Find where the given text appears and provide that cell's center as (X, Y) coordinate. 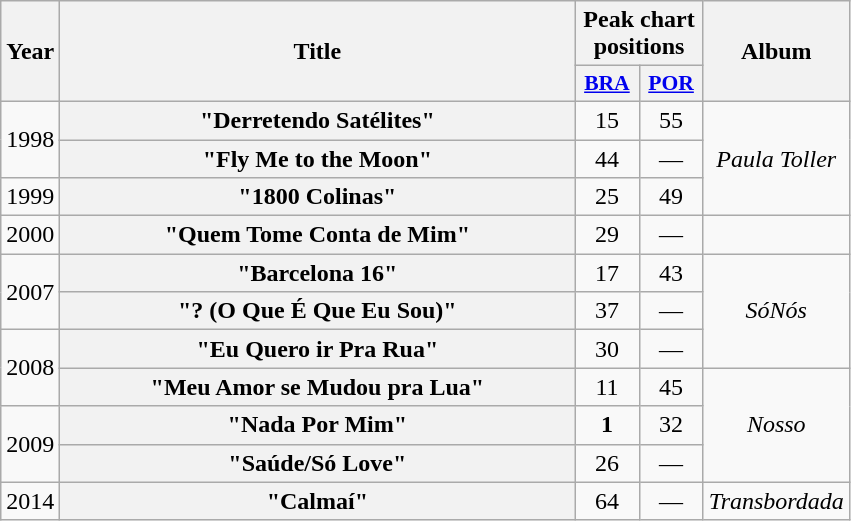
43 (671, 273)
25 (607, 197)
Nosso (776, 425)
29 (607, 235)
2009 (30, 444)
SóNós (776, 311)
64 (607, 501)
Paula Toller (776, 158)
2007 (30, 292)
"? (O Que É Que Eu Sou)" (318, 311)
32 (671, 425)
POR (671, 84)
17 (607, 273)
55 (671, 120)
Transbordada (776, 501)
2000 (30, 235)
1 (607, 425)
30 (607, 349)
11 (607, 387)
"Nada Por Mim" (318, 425)
"Derretendo Satélites" (318, 120)
37 (607, 311)
BRA (607, 84)
1999 (30, 197)
"1800 Colinas" (318, 197)
"Quem Tome Conta de Mim" (318, 235)
"Barcelona 16" (318, 273)
Title (318, 52)
Year (30, 52)
26 (607, 463)
15 (607, 120)
2014 (30, 501)
Album (776, 52)
"Calmaí" (318, 501)
1998 (30, 139)
"Saúde/Só Love" (318, 463)
49 (671, 197)
"Meu Amor se Mudou pra Lua" (318, 387)
Peak chart positions (639, 34)
"Eu Quero ir Pra Rua" (318, 349)
45 (671, 387)
"Fly Me to the Moon" (318, 159)
2008 (30, 368)
44 (607, 159)
